For the text-containing cell, return its midpoint in (X, Y) coordinate format. 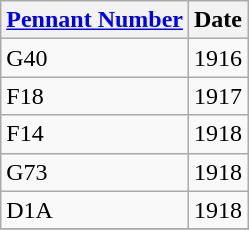
Date (218, 20)
G73 (95, 172)
F18 (95, 96)
F14 (95, 134)
1916 (218, 58)
Pennant Number (95, 20)
1917 (218, 96)
G40 (95, 58)
D1A (95, 210)
